Find where the given text appears and provide that cell's center as [X, Y] coordinate. 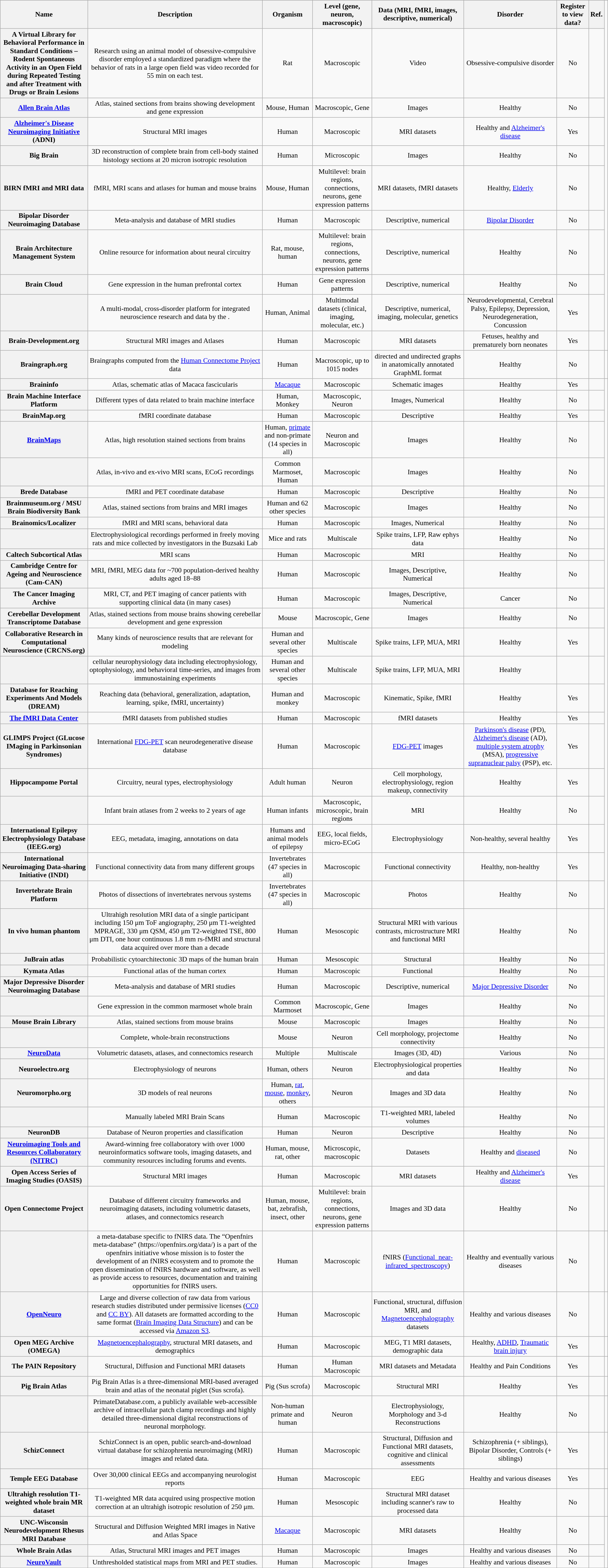
Obsessive-compulsive disorder [510, 63]
Photos of dissections of invertebrates nervous systems [175, 895]
Magnetoencephalography, structural MRI datasets, and demographics [175, 1347]
Open Access Series of Imaging Studies (OASIS) [44, 1176]
Descriptive, numerical, imaging, molecular, genetics [418, 312]
Neuromorpho.org [44, 1093]
Microscopic [342, 156]
3D models of real neurons [175, 1093]
Invertebrate Brain Platform [44, 895]
Electrophysiology of neurons [175, 1069]
NeuronDB [44, 1133]
Non-healthy, several healthy [510, 839]
Data (MRI, fMRI, images, descriptive, numerical) [418, 14]
fMRI, MRI scans and atlases for human and mouse brains [175, 188]
Neuroelectro.org [44, 1069]
The PAIN Repository [44, 1366]
MRI, CT, and PET imaging of cancer patients with supporting clinical data (in many cases) [175, 598]
Hippocampome Portal [44, 783]
Database of Neuron properties and classification [175, 1133]
Photos [418, 895]
The fMRI Data Center [44, 718]
SchizConnect is an open, public search-and-download virtual database for schizophrenia neuroimaging (MRI) images and related data. [175, 1451]
Electrophysiological recordings performed in freely moving rats and mice collected by investigators in the Buzsaki Lab [175, 539]
MRI scans [175, 555]
Neuroimaging Tools and Resources Collaboratory (NITRC) [44, 1153]
fMRI datasets from published studies [175, 718]
BrainMap.org [44, 416]
fMRI and MRI scans, behavioral data [175, 523]
Human, Monkey [287, 400]
Brain Cloud [44, 285]
MRI, fMRI, MEG data for ~700 population-derived healthy adults aged 18–88 [175, 574]
MEG, T1 MRI datasets, demographic data [418, 1347]
Brain-Development.org [44, 340]
EEG [418, 1479]
Atlas, high resolution stained sections from brains [175, 440]
Ref. [597, 14]
International FDG-PET scan neurodegenerative disease database [175, 746]
Kymata Atlas [44, 971]
Healthy, ADHD, Traumatic brain injury [510, 1347]
fMRI datasets [418, 718]
SchizConnect [44, 1451]
Atlas, stained sections from brains showing development and gene expression [175, 108]
Human and 62 other species [287, 508]
Adult human [287, 783]
Macroscopic, microscopic, brain regions [342, 810]
Brain Architecture Management System [44, 253]
International Epilepsy Electrophysiology Database (IEEG.org) [44, 839]
Structural MRI dataset including scanner's raw to processed data [418, 1503]
Bipolar Disorder Neuroimaging Database [44, 220]
Cell morphology, electrophysiology, region makeup, connectivity [418, 783]
Pig (Sus scrofa) [287, 1386]
Many kinds of neuroscience results that are relevant for modeling [175, 642]
Whole Brain Atlas [44, 1550]
Structural, Diffusion and Functional MRI datasets, cognitive and clinical assessments [418, 1451]
Fetuses, healthy and prematurely born neonates [510, 340]
Atlas, stained sections from mouse brains showing cerebellar development and gene expression [175, 618]
EEG, local fields, micro-ECoG [342, 839]
NeuroVault [44, 1562]
Description [175, 14]
Allen Brain Atlas [44, 108]
Structural MRI images and Atlases [175, 340]
GLIMPS Project (GLucose IMaging in Parkinsonian Syndromes) [44, 746]
Healthy and Pain Conditions [510, 1366]
Caltech Subcortical Atlas [44, 555]
Alzheimer's Disease Neuroimaging Initiative (ADNI) [44, 132]
Brainmuseum.org / MSU Brain Biodiversity Bank [44, 508]
T1-weighted MRI, labeled volumes [418, 1117]
cellular neurophysiology data including electrophysiology, optophysiology, and behavioral time-series, and images from immunostaining experiments [175, 670]
Human and monkey [287, 698]
Probabilistic cytoarchitectonic 3D maps of the human brain [175, 959]
Electrophysiology, Morphology and 3-d Reconstructions [418, 1414]
fMRI coordinate database [175, 416]
Common Marmoset, Human [287, 472]
Unthresholded statistical maps from MRI and PET studies. [175, 1562]
Human, Animal [287, 312]
Braingraph.org [44, 365]
Online resource for information about neural circuitry [175, 253]
Open MEG Archive (OMEGA) [44, 1347]
Bipolar Disorder [510, 220]
Mice and rats [287, 539]
Gene expression in the human prefrontal cortex [175, 285]
Microscopic, macroscopic [342, 1153]
A multi-modal, cross-disorder platform for integrated neuroscience research and data by the . [175, 312]
Human, rat, mouse, monkey, others [287, 1093]
Infant brain atlases from 2 weeks to 2 years of age [175, 810]
Electrophysiological properties and data [418, 1069]
Electrophysiology [418, 839]
Volumetric datasets, atlases, and connectomics research [175, 1053]
T1-weighted MR data acquired using prospective motion correction at an ultrahigh isotropic resolution of 250 μm. [175, 1503]
Functional [418, 971]
Structural MRI [418, 1386]
Macroscopic, Neuron [342, 400]
MRI datasets, fMRI datasets [418, 188]
Open Connectome Project [44, 1208]
Common Marmoset [287, 1006]
Healthy, non-healthy [510, 867]
Collaborative Research in Computational Neuroscience (CRCNS.org) [44, 642]
Human, primate and non-primate (14 species in all) [287, 440]
The Cancer Imaging Archive [44, 598]
Circuitry, neural types, electrophysiology [175, 783]
Register to view data? [573, 14]
OpenNeuro [44, 1315]
Atlas, in-vivo and ex-vivo MRI scans, ECoG recordings [175, 472]
Brede Database [44, 492]
Temple EEG Database [44, 1479]
Neurodevelopmental, Cerebral Palsy, Epilepsy, Depression, Neurodegeneration, Concussion [510, 312]
Cambridge Centre for Ageing and Neuroscience (Cam-CAN) [44, 574]
Big Brain [44, 156]
Functional, structural, diffusion MRI, and Magnetoencephalography datasets [418, 1315]
Structural, Diffusion and Functional MRI datasets [175, 1366]
BIRN fMRI and MRI data [44, 188]
Human infants [287, 810]
Gene expression patterns [342, 285]
Schizophrenia (+ siblings), Bipolar Disorder, Controls (+ siblings) [510, 1451]
Cell morphology, projectome connectivity [418, 1037]
Atlas, schematic atlas of Macaca fascicularis [175, 384]
Pig Brain Atlas [44, 1386]
FDG-PET images [418, 746]
Major Depressive Disorder [510, 986]
Rat, mouse, human [287, 253]
Functional connectivity [418, 867]
Healthy, Elderly [510, 188]
BrainMaps [44, 440]
International Neuroimaging Data-sharing Initiative (INDI) [44, 867]
Cancer [510, 598]
EEG, metadata, imaging, annotations on data [175, 839]
Atlas, Structural MRI images and PET images [175, 1550]
Structural and Diffusion Weighted MRI images in Native and Atlas Space [175, 1531]
Name [44, 14]
NeuroData [44, 1053]
Level (gene, neuron, macroscopic) [342, 14]
Database for Reaching Experiments And Models (DREAM) [44, 698]
Functional connectivity data from many different groups [175, 867]
Spike trains, LFP, Raw ephys data [418, 539]
Reaching data (behavioral, generalization, adaptation, learning, spike, fMRI, uncertainty) [175, 698]
Multimodal datasets (clinical, imaging, molecular, etc.) [342, 312]
Human Macroscopic [342, 1366]
Functional atlas of the human cortex [175, 971]
Multiple [287, 1053]
Major Depressive Disorder Neuroimaging Database [44, 986]
Ultrahigh resolution T1-weighted whole brain MR dataset [44, 1503]
Cerebellar Development Transcriptome Database [44, 618]
Mouse Brain Library [44, 1022]
Atlas, stained sections from brains and MRI images [175, 508]
Over 30,000 clinical EEGs and accompanying neurologist reports [175, 1479]
Gene expression in the common marmoset whole brain [175, 1006]
Manually labeled MRI Brain Scans [175, 1117]
directed and undirected graphs in anatomically annotated GraphML format [418, 365]
UNC-Wisconsin Neurodevelopment Rhesus MRI Database [44, 1531]
Human, mouse, rat, other [287, 1153]
Schematic images [418, 384]
Brainomics/Localizer [44, 523]
Video [418, 63]
Kinematic, Spike, fMRI [418, 698]
fNIRS (Functional_near-infrared_spectroscopy) [418, 1262]
fMRI and PET coordinate database [175, 492]
Braininfo [44, 384]
Non-human primate and human [287, 1414]
Organism [287, 14]
Human, others [287, 1069]
Images (3D, 4D) [418, 1053]
Neuron and Macroscopic [342, 440]
Brain Machine Interface Platform [44, 400]
Braingraphs computed from the Human Connectome Project data [175, 365]
Healthy and eventually various diseases [510, 1262]
Rat [287, 63]
Parkinson's disease (PD), Alzheimer's disease (AD), multiple system atrophy (MSA), progressive supranuclear palsy (PSP), etc. [510, 746]
Complete, whole-brain reconstructions [175, 1037]
Pig Brain Atlas is a three-dimensional MRI-based averaged brain and atlas of the neonatal piglet (Sus scrofa). [175, 1386]
Various [510, 1053]
Different types of data related to brain machine interface [175, 400]
MRI datasets and Metadata [418, 1366]
Database of different circuitry frameworks and neuroimaging datasets, including volumetric datasets, atlases, and connectomics research [175, 1208]
Atlas, stained sections from mouse brains [175, 1022]
Humans and animal models of epilepsy [287, 839]
Disorder [510, 14]
In vivo human phantom [44, 931]
JuBrain atlas [44, 959]
3D reconstruction of complete brain from cell-body stained histology sections at 20 micron isotropic resolution [175, 156]
Structural MRI with various contrasts, microstructure MRI and functional MRI [418, 931]
Macroscopic, up to 1015 nodes [342, 365]
Healthy and diseased [510, 1153]
Structural [418, 959]
Datasets [418, 1153]
Human, mouse, bat, zebrafish, insect, other [287, 1208]
